Output the [x, y] coordinate of the center of the cell containing the given text.  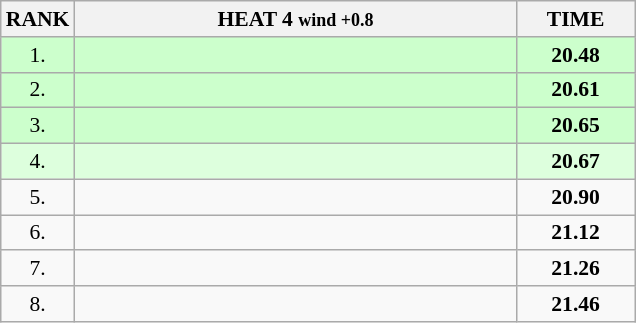
7. [38, 269]
6. [38, 233]
RANK [38, 19]
20.90 [576, 197]
4. [38, 162]
21.12 [576, 233]
TIME [576, 19]
8. [38, 304]
5. [38, 197]
21.26 [576, 269]
HEAT 4 wind +0.8 [295, 19]
20.48 [576, 55]
20.65 [576, 126]
21.46 [576, 304]
20.61 [576, 90]
20.67 [576, 162]
1. [38, 55]
3. [38, 126]
2. [38, 90]
